Determine the [x, y] coordinate at the center of the cell enclosing the given text.  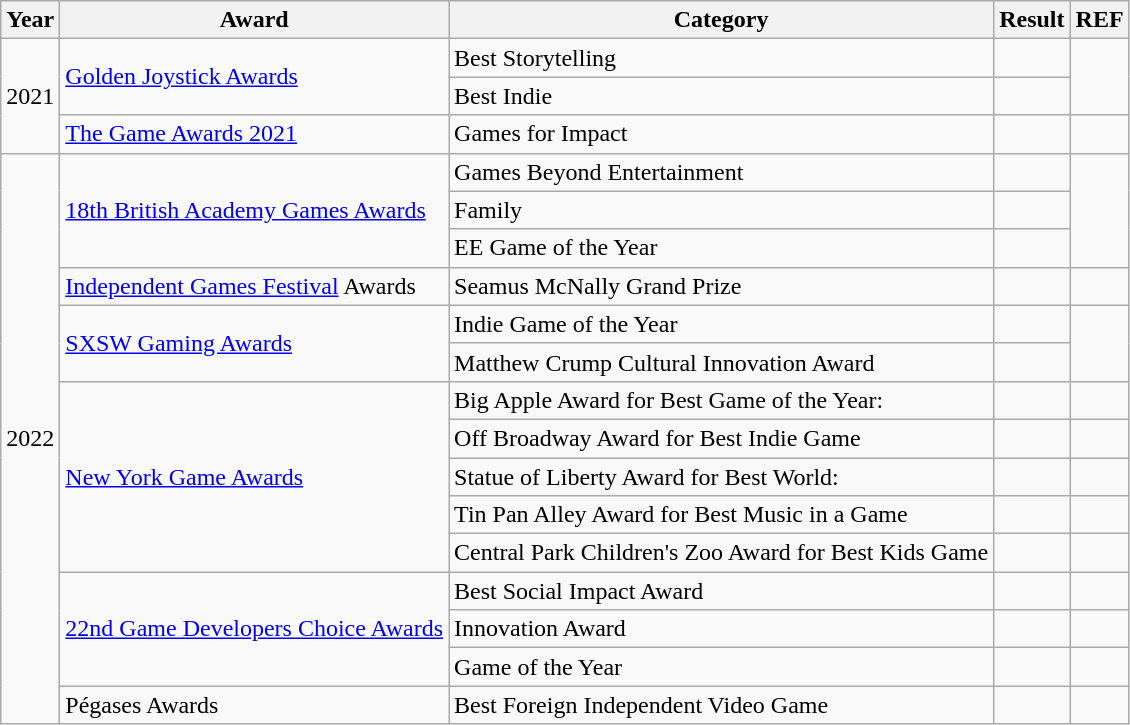
Result [1032, 20]
Year [30, 20]
Statue of Liberty Award for Best World: [722, 477]
Family [722, 210]
2021 [30, 96]
Off Broadway Award for Best Indie Game [722, 438]
Central Park Children's Zoo Award for Best Kids Game [722, 553]
EE Game of the Year [722, 248]
Best Social Impact Award [722, 591]
REF [1100, 20]
2022 [30, 438]
Matthew Crump Cultural Innovation Award [722, 362]
Tin Pan Alley Award for Best Music in a Game [722, 515]
Best Storytelling [722, 58]
Games for Impact [722, 134]
Independent Games Festival Awards [254, 286]
Best Indie [722, 96]
Innovation Award [722, 629]
Award [254, 20]
Game of the Year [722, 667]
22nd Game Developers Choice Awards [254, 629]
Indie Game of the Year [722, 324]
Best Foreign Independent Video Game [722, 705]
Seamus McNally Grand Prize [722, 286]
Pégases Awards [254, 705]
Games Beyond Entertainment [722, 172]
18th British Academy Games Awards [254, 210]
The Game Awards 2021 [254, 134]
SXSW Gaming Awards [254, 343]
Big Apple Award for Best Game of the Year: [722, 400]
Golden Joystick Awards [254, 77]
Category [722, 20]
New York Game Awards [254, 476]
